Capture the cell that displays the provided text and extract its [x, y] central coordinate. 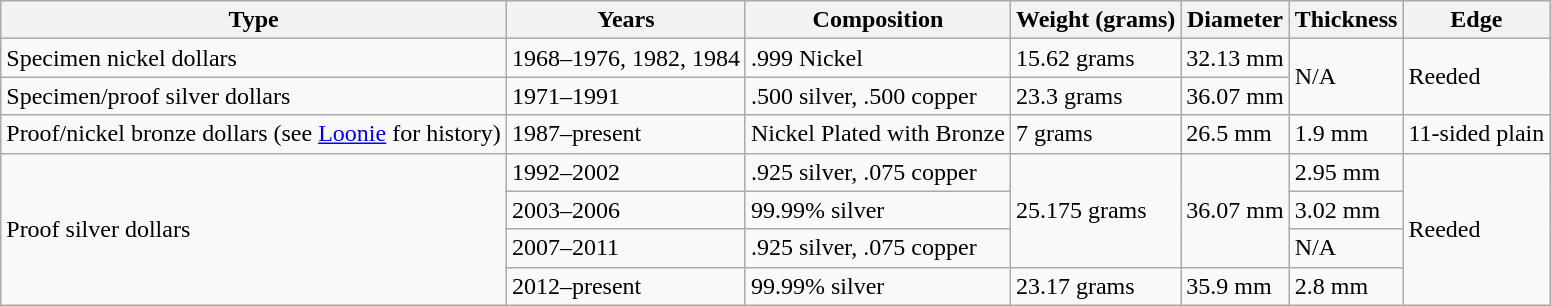
2012–present [626, 286]
23.3 grams [1095, 96]
1971–1991 [626, 96]
1987–present [626, 134]
Edge [1476, 20]
11-sided plain [1476, 134]
3.02 mm [1346, 210]
1968–1976, 1982, 1984 [626, 58]
Years [626, 20]
Type [254, 20]
1.9 mm [1346, 134]
Specimen nickel dollars [254, 58]
Composition [878, 20]
1992–2002 [626, 172]
Nickel Plated with Bronze [878, 134]
Weight (grams) [1095, 20]
7 grams [1095, 134]
Proof/nickel bronze dollars (see Loonie for history) [254, 134]
2.95 mm [1346, 172]
2007–2011 [626, 248]
Thickness [1346, 20]
15.62 grams [1095, 58]
25.175 grams [1095, 210]
.999 Nickel [878, 58]
23.17 grams [1095, 286]
Specimen/proof silver dollars [254, 96]
32.13 mm [1235, 58]
Proof silver dollars [254, 229]
Diameter [1235, 20]
26.5 mm [1235, 134]
.500 silver, .500 copper [878, 96]
35.9 mm [1235, 286]
2003–2006 [626, 210]
2.8 mm [1346, 286]
